Provide the (X, Y) coordinate of the cell's center where the given text is located.  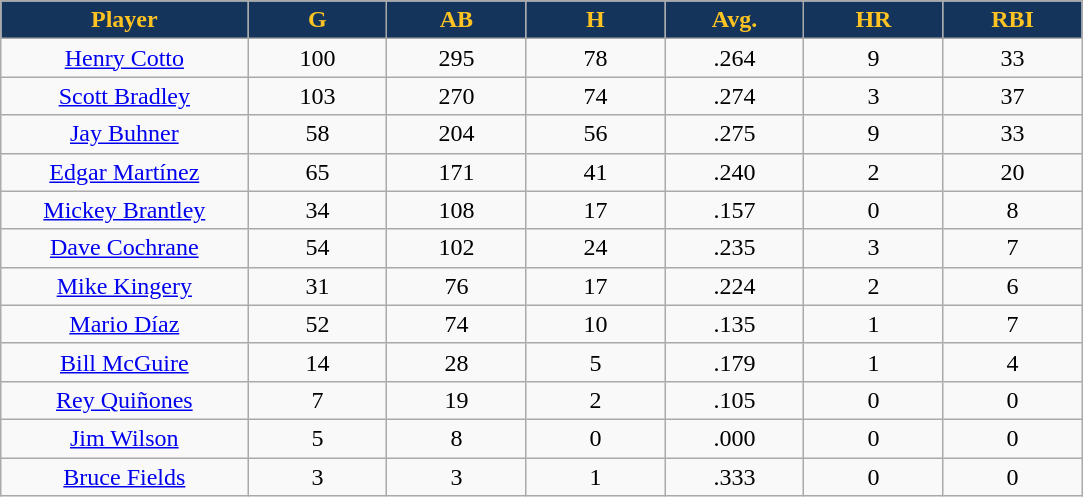
100 (318, 58)
295 (456, 58)
28 (456, 362)
Player (124, 20)
Edgar Martínez (124, 172)
34 (318, 210)
.179 (734, 362)
Mario Díaz (124, 324)
Rey Quiñones (124, 400)
.157 (734, 210)
54 (318, 248)
H (596, 20)
.000 (734, 438)
19 (456, 400)
108 (456, 210)
24 (596, 248)
.264 (734, 58)
56 (596, 134)
.274 (734, 96)
41 (596, 172)
.224 (734, 286)
270 (456, 96)
Dave Cochrane (124, 248)
Jay Buhner (124, 134)
Jim Wilson (124, 438)
Avg. (734, 20)
.240 (734, 172)
65 (318, 172)
RBI (1012, 20)
78 (596, 58)
76 (456, 286)
204 (456, 134)
31 (318, 286)
Bruce Fields (124, 477)
AB (456, 20)
.333 (734, 477)
Bill McGuire (124, 362)
103 (318, 96)
.235 (734, 248)
102 (456, 248)
20 (1012, 172)
4 (1012, 362)
.135 (734, 324)
Henry Cotto (124, 58)
58 (318, 134)
HR (874, 20)
.105 (734, 400)
171 (456, 172)
6 (1012, 286)
.275 (734, 134)
37 (1012, 96)
14 (318, 362)
Scott Bradley (124, 96)
10 (596, 324)
G (318, 20)
52 (318, 324)
Mike Kingery (124, 286)
Mickey Brantley (124, 210)
